From the cell containing the given text, extract its center point as (x, y) coordinate. 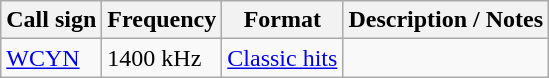
Call sign (52, 20)
Format (282, 20)
1400 kHz (162, 58)
Description / Notes (446, 20)
Classic hits (282, 58)
WCYN (52, 58)
Frequency (162, 20)
